Capture the cell that displays the provided text and extract its [X, Y] central coordinate. 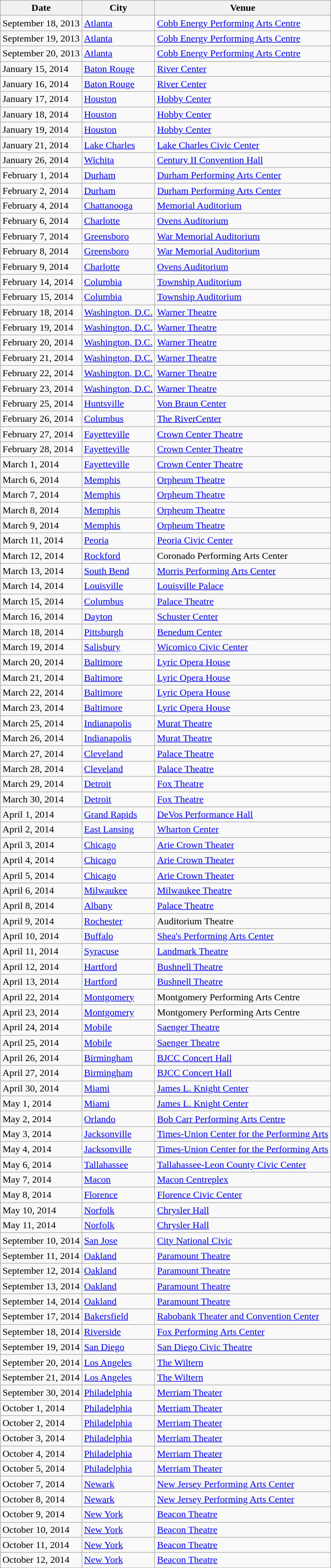
March 18, 2014 [41, 632]
January 19, 2014 [41, 130]
January 17, 2014 [41, 99]
September 17, 2014 [41, 1317]
October 9, 2014 [41, 1514]
Landmark Theatre [243, 952]
January 16, 2014 [41, 84]
March 28, 2014 [41, 769]
San Diego [118, 1347]
Macon Centreplex [243, 1180]
Memorial Auditorium [243, 206]
DeVos Performance Hall [243, 814]
San Diego Civic Theatre [243, 1347]
April 13, 2014 [41, 982]
September 19, 2013 [41, 38]
April 24, 2014 [41, 1027]
South Bend [118, 571]
March 6, 2014 [41, 480]
San Jose [118, 1241]
Tallahassee-Leon County Civic Center [243, 1165]
Louisville Palace [243, 586]
May 1, 2014 [41, 1103]
Riverside [118, 1332]
October 2, 2014 [41, 1423]
Rockford [118, 556]
May 10, 2014 [41, 1210]
Albany [118, 906]
March 8, 2014 [41, 510]
Wicomico Civic Center [243, 647]
February 25, 2014 [41, 403]
April 22, 2014 [41, 997]
City National Civic [243, 1241]
Morris Performing Arts Center [243, 571]
April 1, 2014 [41, 814]
April 23, 2014 [41, 1012]
February 6, 2014 [41, 221]
March 12, 2014 [41, 556]
March 30, 2014 [41, 799]
February 1, 2014 [41, 175]
Grand Rapids [118, 814]
April 12, 2014 [41, 967]
March 15, 2014 [41, 601]
October 12, 2014 [41, 1560]
September 14, 2014 [41, 1301]
Buffalo [118, 936]
January 18, 2014 [41, 114]
Louisville [118, 586]
October 8, 2014 [41, 1499]
Coronado Performing Arts Center [243, 556]
April 9, 2014 [41, 921]
Dayton [118, 616]
Wharton Center [243, 830]
April 27, 2014 [41, 1073]
April 6, 2014 [41, 890]
March 11, 2014 [41, 541]
April 10, 2014 [41, 936]
October 5, 2014 [41, 1469]
March 16, 2014 [41, 616]
February 14, 2014 [41, 282]
Lake Charles Civic Center [243, 145]
February 26, 2014 [41, 419]
March 7, 2014 [41, 495]
May 4, 2014 [41, 1149]
February 22, 2014 [41, 373]
September 13, 2014 [41, 1286]
October 7, 2014 [41, 1484]
Macon [118, 1180]
September 18, 2014 [41, 1332]
Tallahassee [118, 1165]
January 15, 2014 [41, 69]
Century II Convention Hall [243, 160]
February 18, 2014 [41, 312]
May 3, 2014 [41, 1134]
Bakersfield [118, 1317]
Chattanooga [118, 206]
September 12, 2014 [41, 1271]
Auditorium Theatre [243, 921]
March 1, 2014 [41, 465]
April 3, 2014 [41, 845]
Syracuse [118, 952]
Benedum Center [243, 632]
February 9, 2014 [41, 267]
October 10, 2014 [41, 1530]
February 8, 2014 [41, 251]
Rabobank Theater and Convention Center [243, 1317]
Date [41, 8]
Bob Carr Performing Arts Centre [243, 1119]
January 21, 2014 [41, 145]
April 25, 2014 [41, 1043]
Florence Civic Center [243, 1195]
March 14, 2014 [41, 586]
February 28, 2014 [41, 449]
Wichita [118, 160]
May 11, 2014 [41, 1225]
February 15, 2014 [41, 297]
May 2, 2014 [41, 1119]
Von Braun Center [243, 403]
October 11, 2014 [41, 1545]
March 25, 2014 [41, 723]
Rochester [118, 921]
March 19, 2014 [41, 647]
September 10, 2014 [41, 1241]
October 3, 2014 [41, 1438]
March 27, 2014 [41, 754]
September 20, 2014 [41, 1362]
East Lansing [118, 830]
March 23, 2014 [41, 708]
April 26, 2014 [41, 1058]
January 26, 2014 [41, 160]
City [118, 8]
February 20, 2014 [41, 343]
May 6, 2014 [41, 1165]
March 20, 2014 [41, 662]
March 22, 2014 [41, 693]
April 8, 2014 [41, 906]
March 21, 2014 [41, 678]
March 13, 2014 [41, 571]
September 19, 2014 [41, 1347]
Orlando [118, 1119]
Peoria [118, 541]
May 7, 2014 [41, 1180]
April 4, 2014 [41, 860]
April 5, 2014 [41, 875]
Lake Charles [118, 145]
March 26, 2014 [41, 738]
Huntsville [118, 403]
September 11, 2014 [41, 1256]
Schuster Center [243, 616]
February 7, 2014 [41, 236]
April 2, 2014 [41, 830]
Fox Performing Arts Center [243, 1332]
April 11, 2014 [41, 952]
May 8, 2014 [41, 1195]
February 2, 2014 [41, 191]
March 29, 2014 [41, 784]
February 21, 2014 [41, 358]
February 19, 2014 [41, 327]
September 18, 2013 [41, 23]
Milwaukee Theatre [243, 890]
March 9, 2014 [41, 525]
February 27, 2014 [41, 434]
October 1, 2014 [41, 1408]
September 30, 2014 [41, 1392]
April 30, 2014 [41, 1088]
February 23, 2014 [41, 388]
September 20, 2013 [41, 54]
October 4, 2014 [41, 1454]
February 4, 2014 [41, 206]
Venue [243, 8]
Pittsburgh [118, 632]
September 21, 2014 [41, 1377]
Shea's Performing Arts Center [243, 936]
Salisbury [118, 647]
Peoria Civic Center [243, 541]
Milwaukee [118, 890]
The RiverCenter [243, 419]
Florence [118, 1195]
